From the cell containing the given text, extract its center point as [X, Y] coordinate. 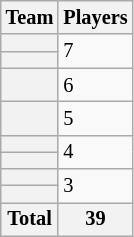
Total [30, 219]
7 [95, 51]
3 [95, 186]
6 [95, 85]
Team [30, 17]
Players [95, 17]
39 [95, 219]
4 [95, 152]
5 [95, 118]
